Return the [x, y] coordinate for the center point of the cell that contains the specified text.  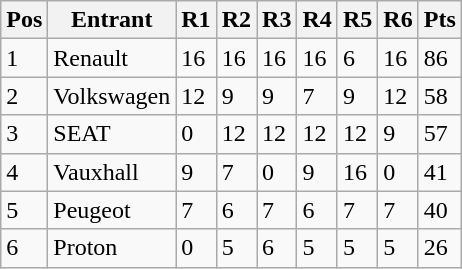
R6 [398, 20]
Vauxhall [112, 172]
Peugeot [112, 210]
R1 [196, 20]
41 [440, 172]
R3 [277, 20]
2 [24, 96]
Renault [112, 58]
R2 [236, 20]
58 [440, 96]
1 [24, 58]
26 [440, 248]
R5 [357, 20]
Volkswagen [112, 96]
Pos [24, 20]
40 [440, 210]
SEAT [112, 134]
3 [24, 134]
R4 [317, 20]
57 [440, 134]
4 [24, 172]
Proton [112, 248]
86 [440, 58]
Pts [440, 20]
Entrant [112, 20]
